Pinpoint the cell where the given text exists, returning its (X, Y) midpoint coordinate. 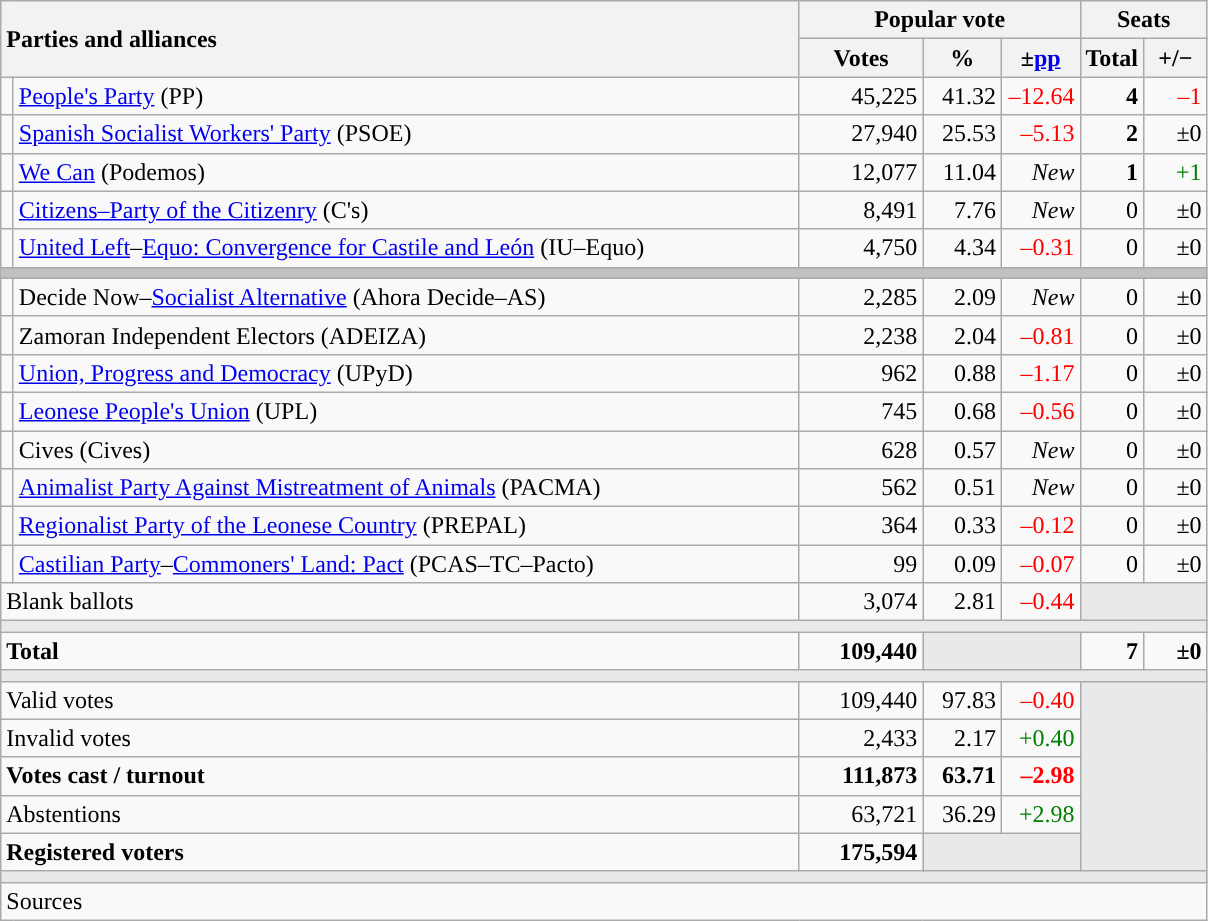
0.57 (962, 449)
Seats (1144, 20)
–2.98 (1040, 776)
11.04 (962, 172)
Castilian Party–Commoners' Land: Pact (PCAS–TC–Pacto) (406, 564)
2.04 (962, 335)
–1.17 (1040, 373)
–0.44 (1040, 602)
–0.40 (1040, 700)
2 (1112, 134)
562 (861, 488)
4,750 (861, 248)
2.17 (962, 738)
+1 (1176, 172)
4.34 (962, 248)
Animalist Party Against Mistreatment of Animals (PACMA) (406, 488)
Valid votes (400, 700)
2.81 (962, 602)
8,491 (861, 210)
27,940 (861, 134)
–12.64 (1040, 96)
25.53 (962, 134)
+0.40 (1040, 738)
7.76 (962, 210)
45,225 (861, 96)
People's Party (PP) (406, 96)
United Left–Equo: Convergence for Castile and León (IU–Equo) (406, 248)
–0.81 (1040, 335)
–1 (1176, 96)
±pp (1040, 58)
Leonese People's Union (UPL) (406, 411)
63.71 (962, 776)
+2.98 (1040, 814)
962 (861, 373)
Cives (Cives) (406, 449)
2,238 (861, 335)
41.32 (962, 96)
+/− (1176, 58)
745 (861, 411)
–0.31 (1040, 248)
2,285 (861, 297)
Spanish Socialist Workers' Party (PSOE) (406, 134)
Abstentions (400, 814)
99 (861, 564)
Decide Now–Socialist Alternative (Ahora Decide–AS) (406, 297)
0.68 (962, 411)
3,074 (861, 602)
Regionalist Party of the Leonese Country (PREPAL) (406, 526)
% (962, 58)
0.88 (962, 373)
2.09 (962, 297)
63,721 (861, 814)
97.83 (962, 700)
–5.13 (1040, 134)
0.33 (962, 526)
Sources (604, 901)
We Can (Podemos) (406, 172)
–0.12 (1040, 526)
Citizens–Party of the Citizenry (C's) (406, 210)
Votes cast / turnout (400, 776)
4 (1112, 96)
Popular vote (940, 20)
2,433 (861, 738)
1 (1112, 172)
–0.07 (1040, 564)
–0.56 (1040, 411)
364 (861, 526)
111,873 (861, 776)
628 (861, 449)
7 (1112, 651)
Parties and alliances (400, 39)
12,077 (861, 172)
Registered voters (400, 852)
36.29 (962, 814)
Blank ballots (400, 602)
175,594 (861, 852)
Invalid votes (400, 738)
Votes (861, 58)
Union, Progress and Democracy (UPyD) (406, 373)
Zamoran Independent Electors (ADEIZA) (406, 335)
0.09 (962, 564)
0.51 (962, 488)
